Search for the cell housing the specified text and yield its (X, Y) center coordinate. 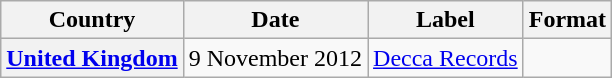
Decca Records (446, 58)
Date (275, 20)
Format (567, 20)
United Kingdom (92, 58)
Country (92, 20)
Label (446, 20)
9 November 2012 (275, 58)
